Identify which cell holds the provided text, then report its (X, Y) central coordinate. 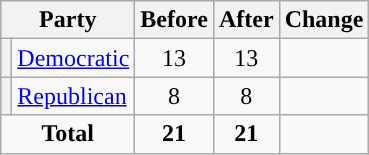
Before (174, 20)
Change (324, 20)
Republican (74, 96)
Party (68, 20)
Democratic (74, 58)
After (246, 20)
Total (68, 134)
